Pinpoint the cell where the given text exists, returning its [x, y] midpoint coordinate. 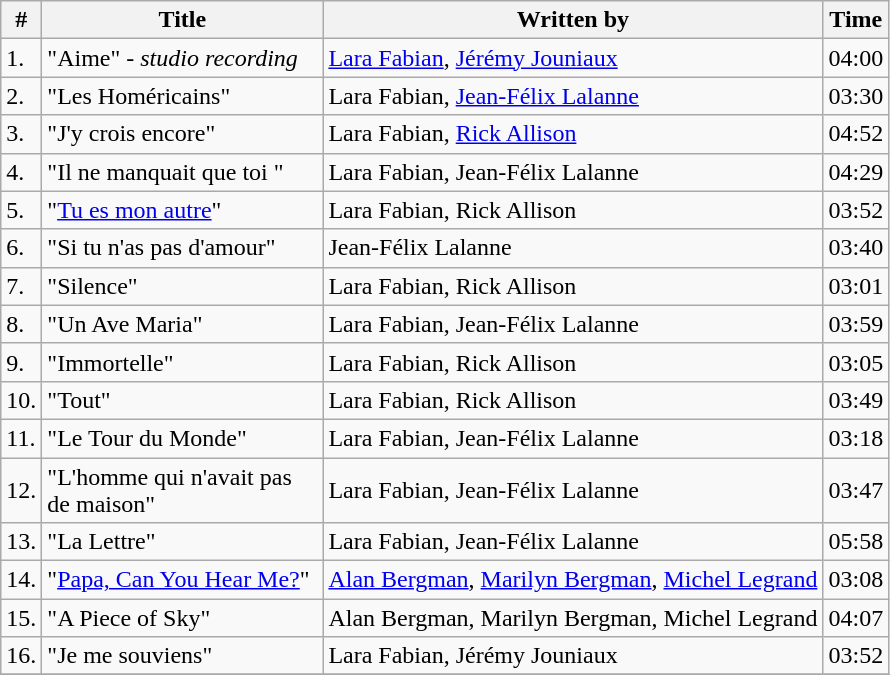
03:47 [856, 490]
4. [22, 172]
7. [22, 286]
9. [22, 362]
04:29 [856, 172]
03:08 [856, 580]
"Si tu n'as pas d'amour" [182, 248]
"Papa, Can You Hear Me?" [182, 580]
"Je me souviens" [182, 656]
2. [22, 96]
8. [22, 324]
03:40 [856, 248]
"J'y crois encore" [182, 134]
"Aime" - studio recording [182, 58]
"Tu es mon autre" [182, 210]
16. [22, 656]
Title [182, 20]
11. [22, 438]
# [22, 20]
"Silence" [182, 286]
10. [22, 400]
04:00 [856, 58]
15. [22, 618]
03:18 [856, 438]
"L'homme qui n'avait pas de maison" [182, 490]
12. [22, 490]
"A Piece of Sky" [182, 618]
6. [22, 248]
5. [22, 210]
03:01 [856, 286]
04:07 [856, 618]
05:58 [856, 542]
03:30 [856, 96]
14. [22, 580]
03:05 [856, 362]
"Un Ave Maria" [182, 324]
03:59 [856, 324]
"Les Homéricains" [182, 96]
"Tout" [182, 400]
Jean-Félix Lalanne [573, 248]
"Le Tour du Monde" [182, 438]
"Il ne manquait que toi " [182, 172]
Written by [573, 20]
13. [22, 542]
"La Lettre" [182, 542]
3. [22, 134]
04:52 [856, 134]
03:49 [856, 400]
1. [22, 58]
Time [856, 20]
"Immortelle" [182, 362]
